From the cell containing the given text, extract its center point as [x, y] coordinate. 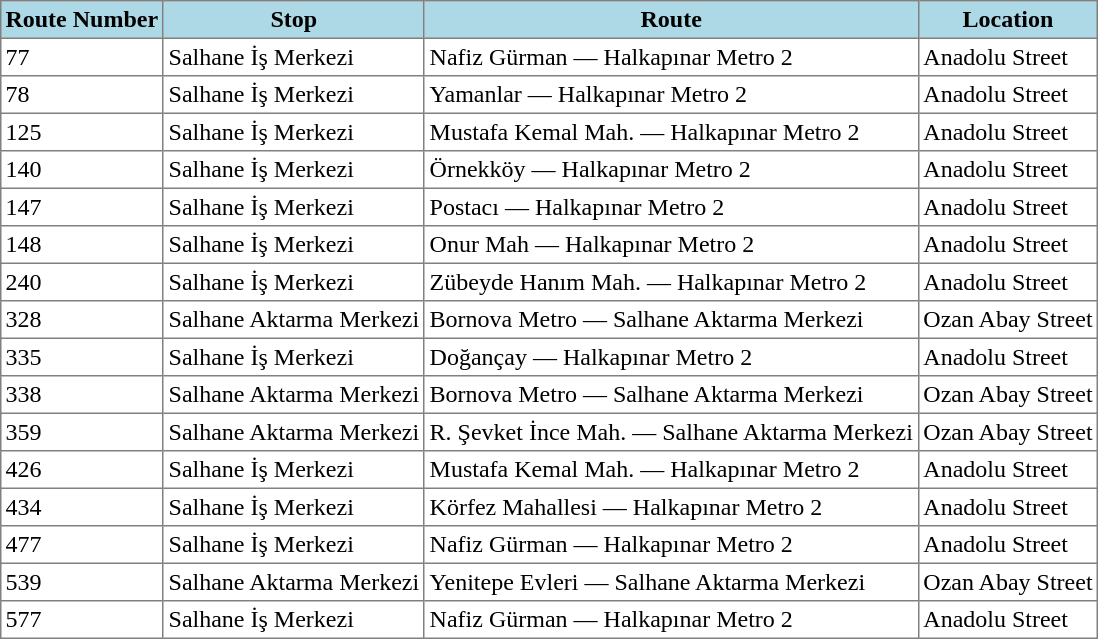
426 [82, 470]
78 [82, 95]
477 [82, 545]
Yamanlar — Halkapınar Metro 2 [671, 95]
539 [82, 582]
Postacı — Halkapınar Metro 2 [671, 207]
328 [82, 320]
Yenitepe Evleri — Salhane Aktarma Merkezi [671, 582]
338 [82, 395]
77 [82, 57]
148 [82, 245]
434 [82, 507]
Route [671, 20]
125 [82, 132]
Doğançay — Halkapınar Metro 2 [671, 357]
Route Number [82, 20]
147 [82, 207]
359 [82, 432]
240 [82, 282]
Zübeyde Hanım Mah. — Halkapınar Metro 2 [671, 282]
Örnekköy — Halkapınar Metro 2 [671, 170]
577 [82, 620]
140 [82, 170]
335 [82, 357]
Körfez Mahallesi — Halkapınar Metro 2 [671, 507]
R. Şevket İnce Mah. — Salhane Aktarma Merkezi [671, 432]
Stop [294, 20]
Onur Mah — Halkapınar Metro 2 [671, 245]
Location [1008, 20]
